From the cell containing the given text, extract its center point as [x, y] coordinate. 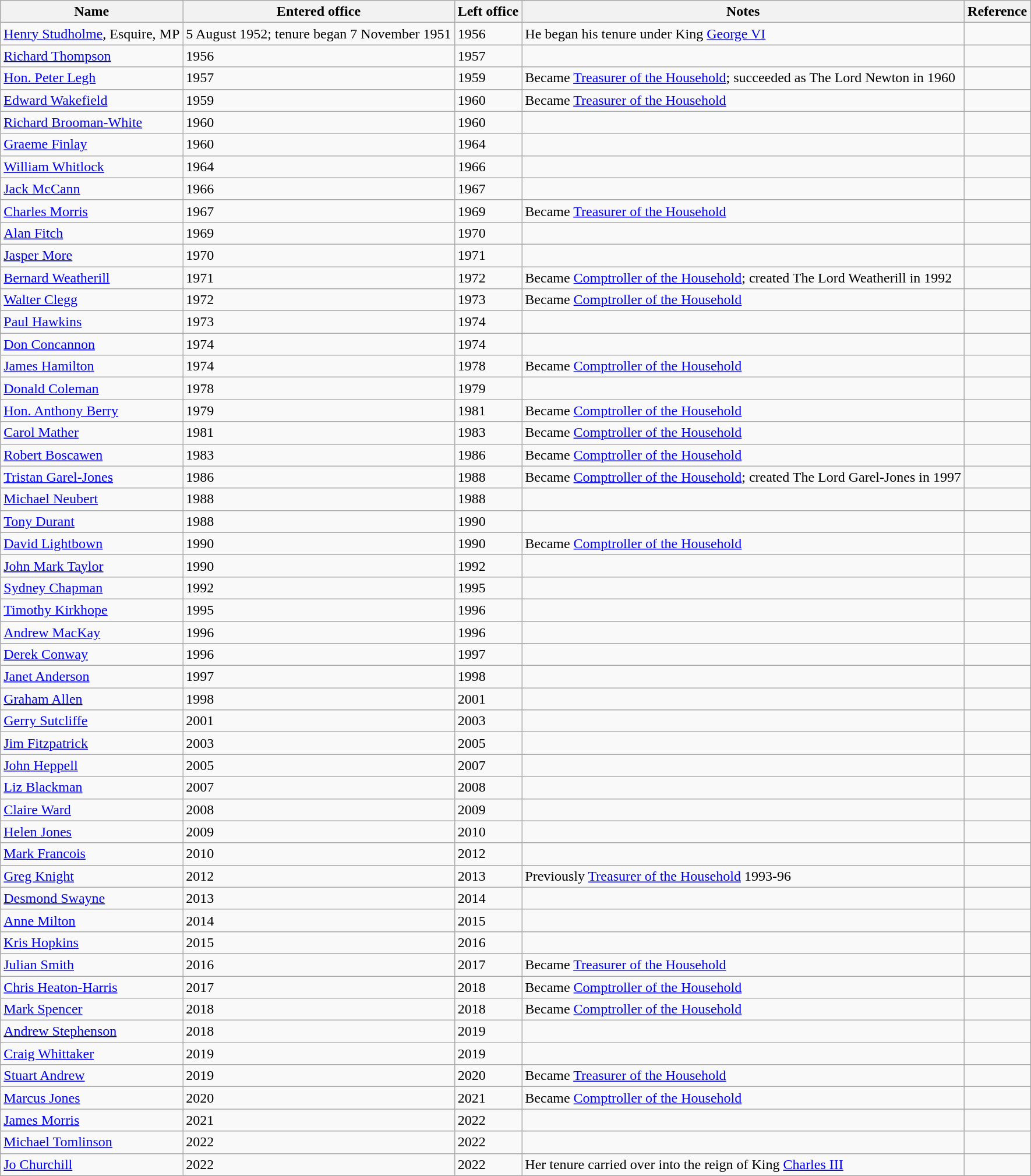
Sydney Chapman [92, 588]
Don Concannon [92, 344]
Richard Brooman-White [92, 122]
Stuart Andrew [92, 1076]
Tony Durant [92, 521]
Alan Fitch [92, 233]
Robert Boscawen [92, 455]
Hon. Peter Legh [92, 78]
Jo Churchill [92, 1164]
Hon. Anthony Berry [92, 411]
Bernard Weatherill [92, 278]
Greg Knight [92, 876]
Entered office [319, 12]
William Whitlock [92, 167]
James Hamilton [92, 366]
Michael Tomlinson [92, 1142]
Richard Thompson [92, 56]
Graeme Finlay [92, 144]
Chris Heaton-Harris [92, 987]
Jack McCann [92, 189]
Name [92, 12]
Marcus Jones [92, 1098]
Helen Jones [92, 832]
Anne Milton [92, 920]
Jasper More [92, 255]
Gerry Sutcliffe [92, 721]
Reference [997, 12]
Left office [488, 12]
Tristan Garel-Jones [92, 477]
Charles Morris [92, 211]
Julian Smith [92, 965]
John Mark Taylor [92, 566]
Kris Hopkins [92, 942]
Previously Treasurer of the Household 1993-96 [743, 876]
Timothy Kirkhope [92, 610]
Henry Studholme, Esquire, MP [92, 34]
John Heppell [92, 765]
Edward Wakefield [92, 100]
Walter Clegg [92, 300]
Paul Hawkins [92, 322]
5 August 1952; tenure began 7 November 1951 [319, 34]
Liz Blackman [92, 787]
Mark Spencer [92, 1009]
James Morris [92, 1120]
Became Comptroller of the Household; created The Lord Garel-Jones in 1997 [743, 477]
David Lightbown [92, 543]
Craig Whittaker [92, 1054]
Became Treasurer of the Household; succeeded as The Lord Newton in 1960 [743, 78]
Mark Francois [92, 854]
Donald Coleman [92, 389]
Andrew MacKay [92, 632]
Michael Neubert [92, 499]
Janet Anderson [92, 677]
Became Comptroller of the Household; created The Lord Weatherill in 1992 [743, 278]
Notes [743, 12]
Derek Conway [92, 655]
Carol Mather [92, 433]
Jim Fitzpatrick [92, 743]
Andrew Stephenson [92, 1032]
Claire Ward [92, 810]
Her tenure carried over into the reign of King Charles III [743, 1164]
Graham Allen [92, 699]
He began his tenure under King George VI [743, 34]
Desmond Swayne [92, 898]
